Identify which cell holds the provided text, then report its [X, Y] central coordinate. 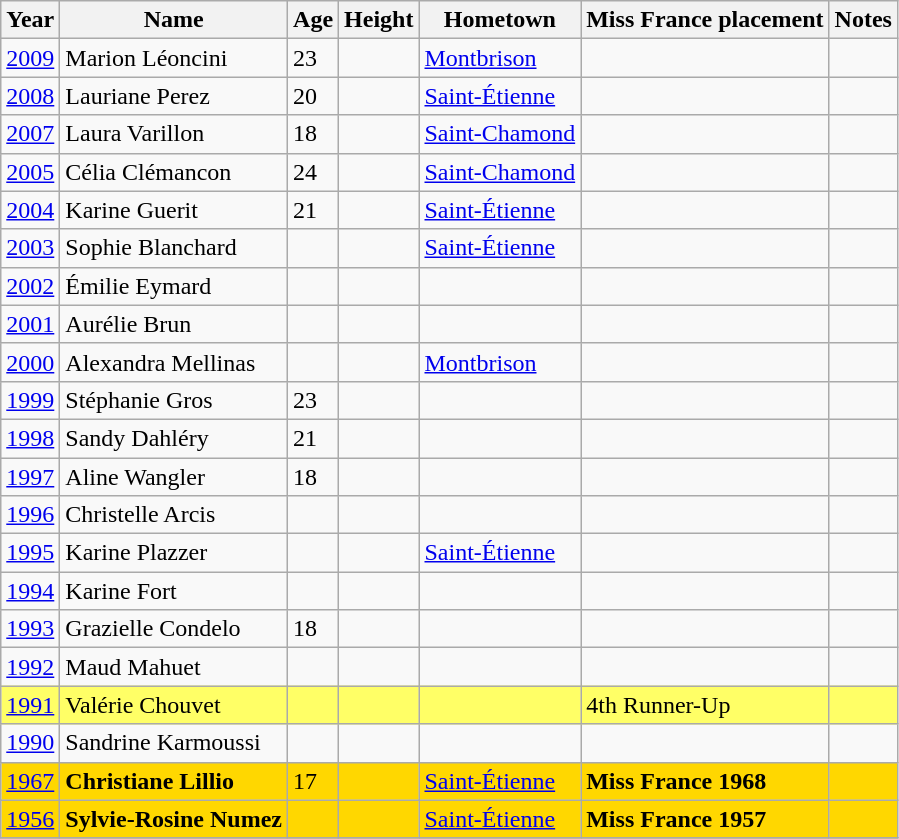
Christiane Lillio [174, 781]
Christelle Arcis [174, 515]
Miss France 1957 [705, 819]
1992 [30, 667]
Age [314, 20]
2001 [30, 324]
Valérie Chouvet [174, 705]
1995 [30, 553]
Émilie Eymard [174, 286]
Marion Léoncini [174, 58]
Hometown [500, 20]
1996 [30, 515]
Year [30, 20]
1967 [30, 781]
2007 [30, 134]
Aurélie Brun [174, 324]
2003 [30, 248]
Sandy Dahléry [174, 438]
Alexandra Mellinas [174, 362]
Aline Wangler [174, 477]
17 [314, 781]
1999 [30, 400]
1997 [30, 477]
1998 [30, 438]
2008 [30, 96]
Lauriane Perez [174, 96]
Miss France placement [705, 20]
Height [379, 20]
Sylvie-Rosine Numez [174, 819]
1990 [30, 743]
24 [314, 172]
2000 [30, 362]
1956 [30, 819]
Grazielle Condelo [174, 629]
4th Runner-Up [705, 705]
Karine Guerit [174, 210]
2004 [30, 210]
Name [174, 20]
Laura Varillon [174, 134]
Miss France 1968 [705, 781]
Sophie Blanchard [174, 248]
1991 [30, 705]
1994 [30, 591]
2009 [30, 58]
Karine Plazzer [174, 553]
1993 [30, 629]
Sandrine Karmoussi [174, 743]
Stéphanie Gros [174, 400]
Célia Clémancon [174, 172]
Karine Fort [174, 591]
2005 [30, 172]
Notes [863, 20]
20 [314, 96]
Maud Mahuet [174, 667]
2002 [30, 286]
